Search for the cell housing the specified text and yield its [x, y] center coordinate. 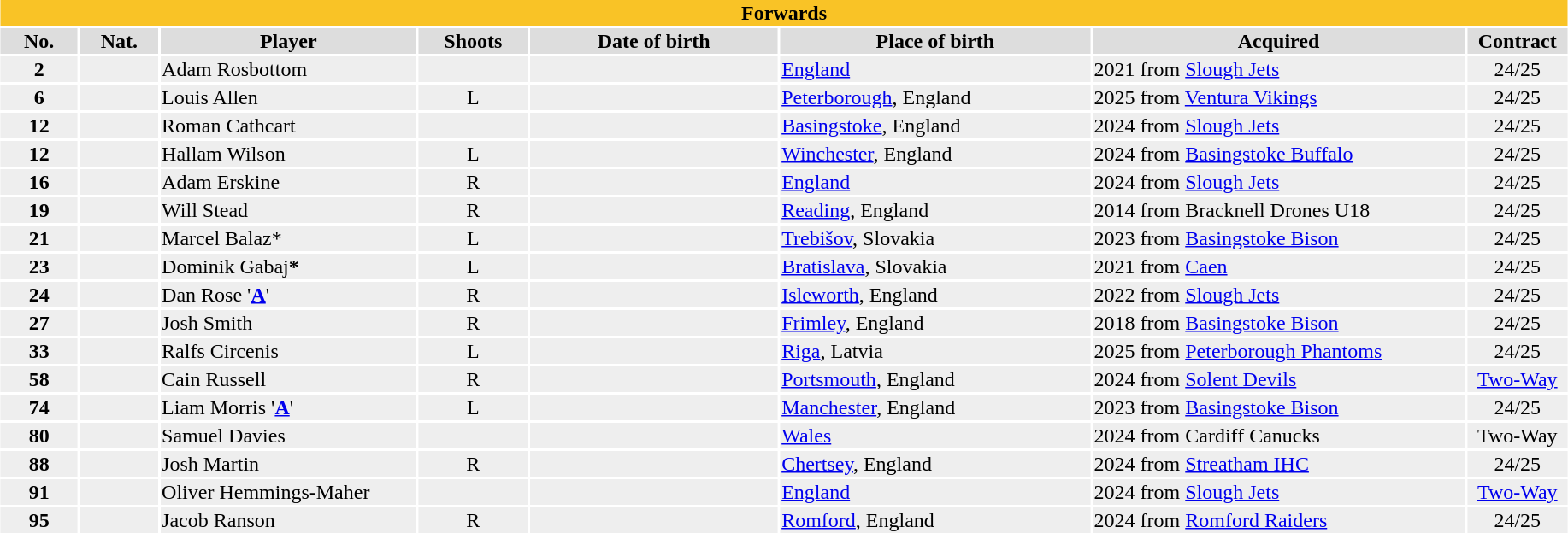
Frimley, England [935, 323]
Portsmouth, England [935, 379]
Date of birth [654, 41]
Marcel Balaz* [289, 238]
2025 from Ventura Vikings [1279, 97]
Isleworth, England [935, 295]
Oliver Hemmings-Maher [289, 492]
Samuel Davies [289, 436]
58 [39, 379]
Acquired [1279, 41]
Romford, England [935, 520]
Bratislava, Slovakia [935, 266]
Forwards [783, 13]
Dominik Gabaj* [289, 266]
2024 from Basingstoke Buffalo [1279, 154]
80 [39, 436]
2018 from Basingstoke Bison [1279, 323]
Liam Morris 'A' [289, 407]
2014 from Bracknell Drones U18 [1279, 210]
Adam Erskine [289, 182]
Will Stead [289, 210]
Josh Smith [289, 323]
Ralfs Circenis [289, 351]
33 [39, 351]
2021 from Slough Jets [1279, 69]
6 [39, 97]
Winchester, England [935, 154]
Contract [1518, 41]
19 [39, 210]
23 [39, 266]
Nat. [120, 41]
Josh Martin [289, 464]
Adam Rosbottom [289, 69]
Basingstoke, England [935, 126]
2 [39, 69]
16 [39, 182]
27 [39, 323]
Wales [935, 436]
2024 from Cardiff Canucks [1279, 436]
Hallam Wilson [289, 154]
91 [39, 492]
Louis Allen [289, 97]
24 [39, 295]
Reading, England [935, 210]
Peterborough, England [935, 97]
Jacob Ranson [289, 520]
2025 from Peterborough Phantoms [1279, 351]
2024 from Streatham IHC [1279, 464]
2024 from Romford Raiders [1279, 520]
2022 from Slough Jets [1279, 295]
Manchester, England [935, 407]
2024 from Solent Devils [1279, 379]
Riga, Latvia [935, 351]
Trebišov, Slovakia [935, 238]
Roman Cathcart [289, 126]
No. [39, 41]
95 [39, 520]
21 [39, 238]
Cain Russell [289, 379]
Dan Rose 'A' [289, 295]
Chertsey, England [935, 464]
88 [39, 464]
74 [39, 407]
Player [289, 41]
2021 from Caen [1279, 266]
Place of birth [935, 41]
Shoots [474, 41]
